Output the (x, y) coordinate of the center of the cell containing the given text.  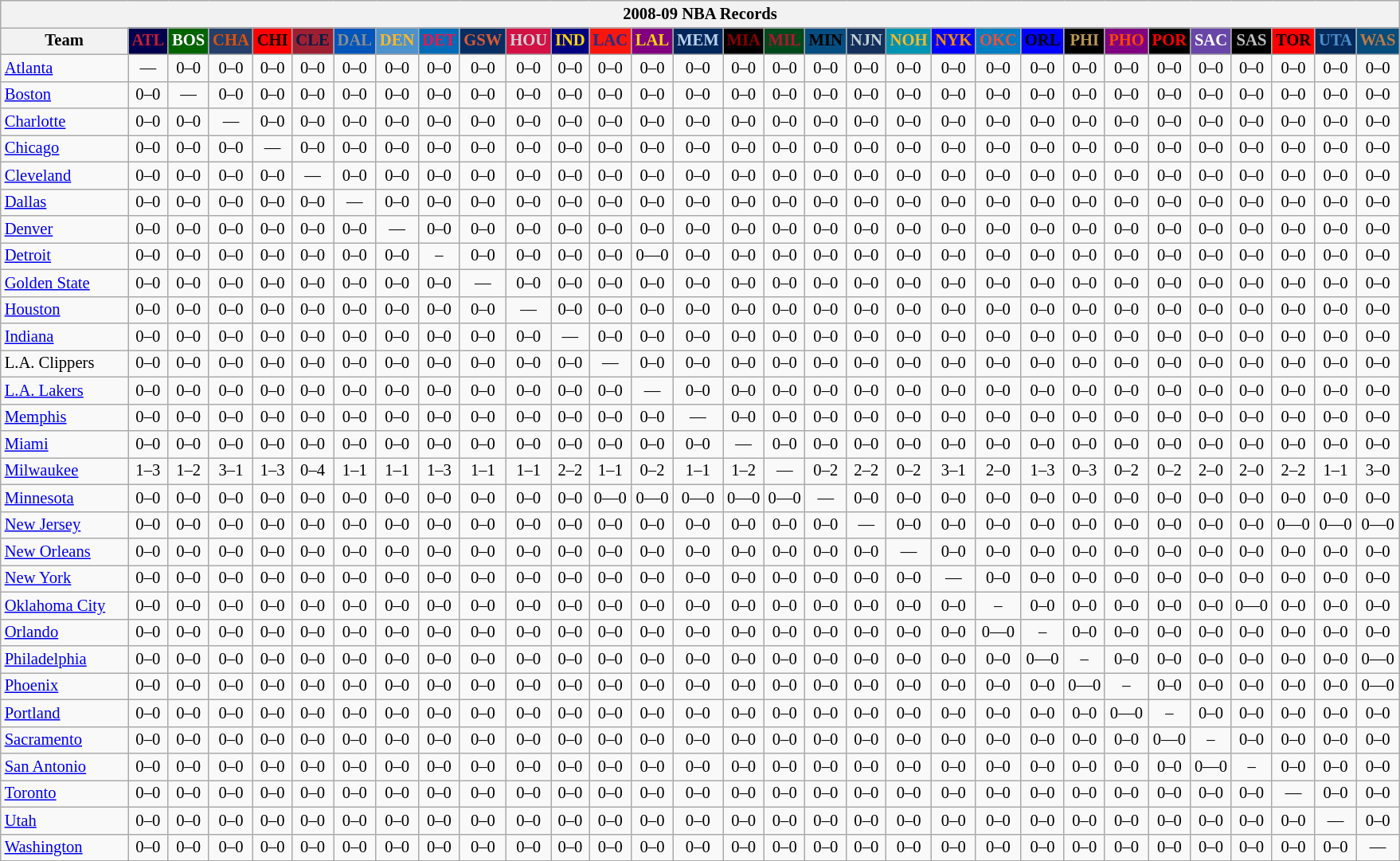
NOH (909, 41)
Utah (65, 820)
3–0 (1378, 471)
New York (65, 578)
Charlotte (65, 122)
DAL (355, 41)
L.A. Clippers (65, 363)
CHA (231, 41)
Boston (65, 95)
MIN (826, 41)
Atlanta (65, 68)
Portland (65, 713)
PHI (1085, 41)
0–3 (1085, 471)
CLE (312, 41)
Miami (65, 444)
DET (439, 41)
New Jersey (65, 525)
Cleveland (65, 175)
2008-09 NBA Records (701, 14)
0–4 (312, 471)
ATL (148, 41)
Dallas (65, 202)
POR (1169, 41)
Chicago (65, 148)
MIA (744, 41)
Indiana (65, 337)
Washington (65, 847)
IND (570, 41)
SAS (1252, 41)
Golden State (65, 283)
Detroit (65, 256)
Oklahoma City (65, 605)
L.A. Lakers (65, 390)
Toronto (65, 793)
DEN (397, 41)
Orlando (65, 632)
LAC (610, 41)
HOU (529, 41)
ORL (1042, 41)
WAS (1378, 41)
Team (65, 41)
MEM (698, 41)
UTA (1335, 41)
Phoenix (65, 686)
New Orleans (65, 552)
SAC (1210, 41)
GSW (483, 41)
NYK (953, 41)
San Antonio (65, 767)
CHI (272, 41)
Minnesota (65, 498)
OKC (999, 41)
Milwaukee (65, 471)
Philadelphia (65, 659)
Denver (65, 229)
TOR (1293, 41)
Houston (65, 310)
LAL (652, 41)
NJN (866, 41)
MIL (785, 41)
PHO (1126, 41)
BOS (188, 41)
Memphis (65, 417)
Sacramento (65, 740)
